Pinpoint the cell where the given text exists, returning its [x, y] midpoint coordinate. 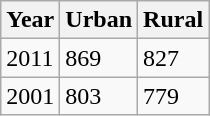
Rural [174, 20]
803 [99, 96]
Urban [99, 20]
827 [174, 58]
779 [174, 96]
2001 [30, 96]
2011 [30, 58]
Year [30, 20]
869 [99, 58]
